Pinpoint the cell where the given text exists, returning its (x, y) midpoint coordinate. 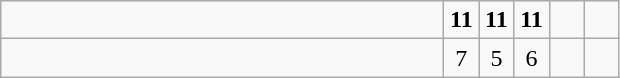
7 (462, 58)
6 (532, 58)
5 (496, 58)
